Search for the cell housing the specified text and yield its [X, Y] center coordinate. 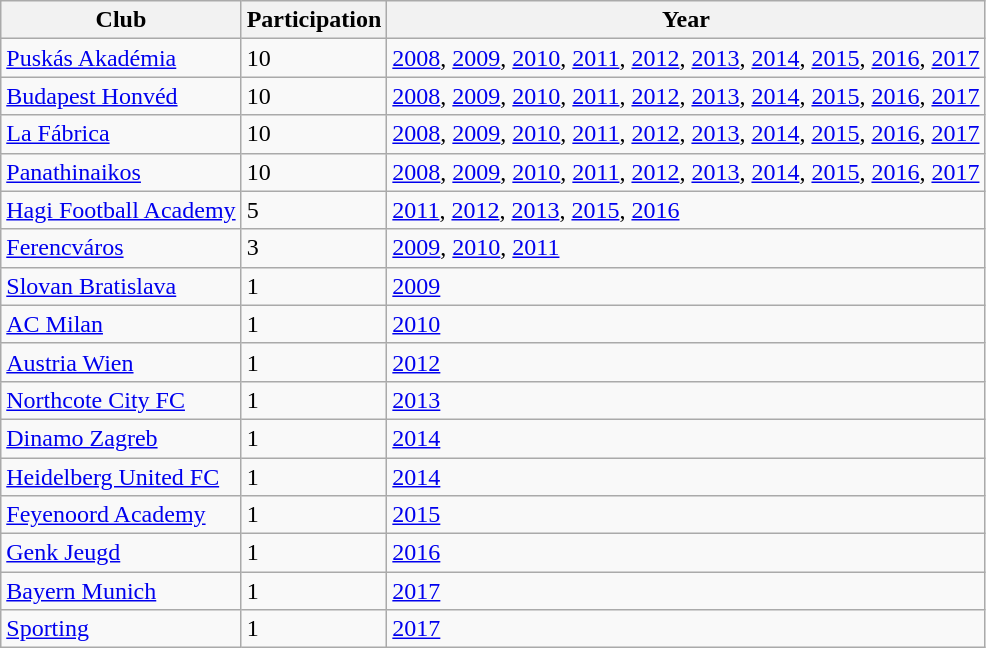
2009 [686, 286]
2010 [686, 324]
Club [121, 20]
3 [314, 248]
AC Milan [121, 324]
Hagi Football Academy [121, 210]
5 [314, 210]
Panathinaikos [121, 172]
Slovan Bratislava [121, 286]
2011, 2012, 2013, 2015, 2016 [686, 210]
2012 [686, 362]
La Fábrica [121, 134]
Genk Jeugd [121, 553]
Dinamo Zagreb [121, 438]
Northcote City FC [121, 400]
Austria Wien [121, 362]
Ferencváros [121, 248]
Budapest Honvéd [121, 96]
Feyenoord Academy [121, 515]
Heidelberg United FC [121, 477]
Sporting [121, 629]
Participation [314, 20]
Puskás Akadémia [121, 58]
2016 [686, 553]
Year [686, 20]
2015 [686, 515]
2013 [686, 400]
Bayern Munich [121, 591]
2009, 2010, 2011 [686, 248]
